Find where the given text appears and provide that cell's center as (X, Y) coordinate. 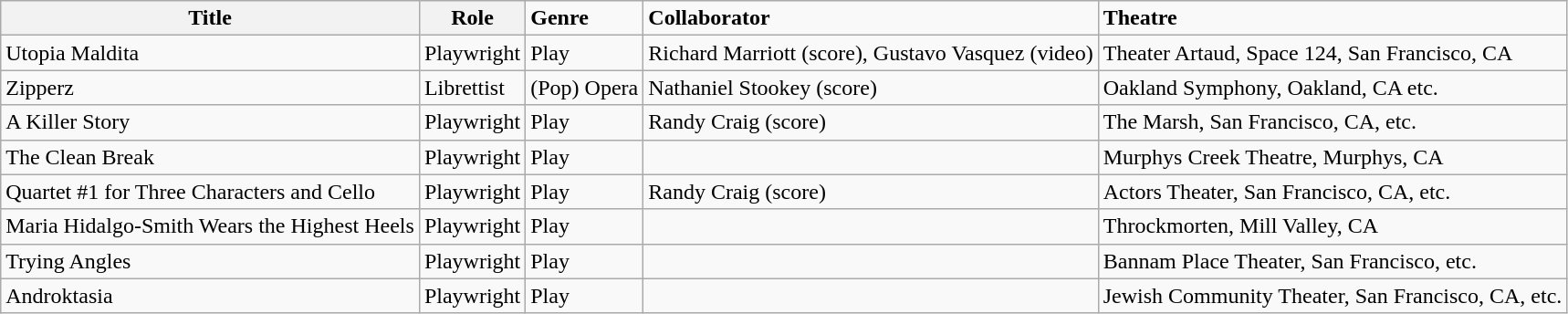
Genre (584, 18)
Richard Marriott (score), Gustavo Vasquez (video) (871, 53)
Actors Theater, San Francisco, CA, etc. (1333, 192)
Theatre (1333, 18)
Quartet #1 for Three Characters and Cello (210, 192)
Murphys Creek Theatre, Murphys, CA (1333, 157)
Maria Hidalgo-Smith Wears the Highest Heels (210, 226)
Theater Artaud, Space 124, San Francisco, CA (1333, 53)
Librettist (472, 88)
Throckmorten, Mill Valley, CA (1333, 226)
Utopia Maldita (210, 53)
Androktasia (210, 296)
Jewish Community Theater, San Francisco, CA, etc. (1333, 296)
Nathaniel Stookey (score) (871, 88)
Trying Angles (210, 261)
Zipperz (210, 88)
Bannam Place Theater, San Francisco, etc. (1333, 261)
Oakland Symphony, Oakland, CA etc. (1333, 88)
The Clean Break (210, 157)
Role (472, 18)
A Killer Story (210, 122)
Title (210, 18)
The Marsh, San Francisco, CA, etc. (1333, 122)
(Pop) Opera (584, 88)
Collaborator (871, 18)
